Scan for the cell matching the given text and deliver its [x, y] coordinate at center. 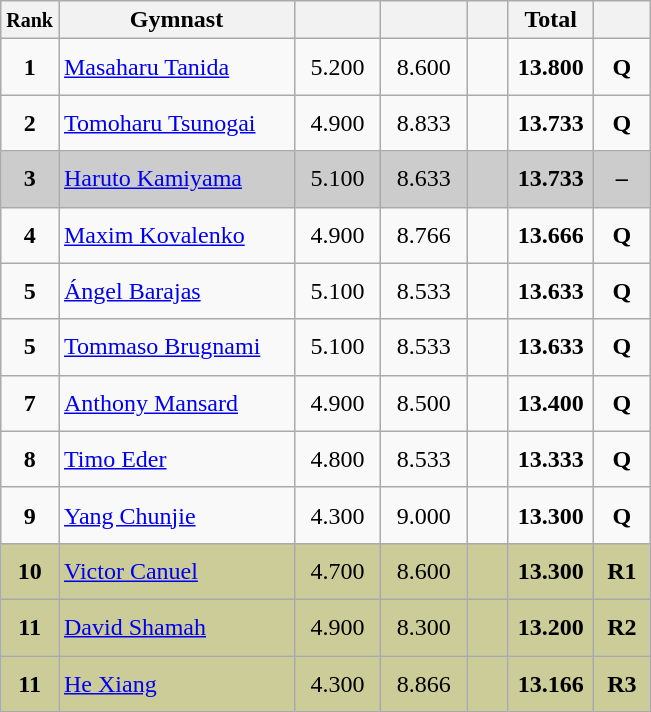
Masaharu Tanida [176, 67]
Gymnast [176, 20]
Tommaso Brugnami [176, 347]
13.666 [551, 235]
4.800 [338, 459]
3 [30, 179]
13.333 [551, 459]
9.000 [424, 515]
8.500 [424, 403]
8.766 [424, 235]
10 [30, 571]
R2 [622, 627]
8.833 [424, 123]
David Shamah [176, 627]
8.633 [424, 179]
Tomoharu Tsunogai [176, 123]
Anthony Mansard [176, 403]
R3 [622, 684]
7 [30, 403]
– [622, 179]
Maxim Kovalenko [176, 235]
Total [551, 20]
Haruto Kamiyama [176, 179]
He Xiang [176, 684]
1 [30, 67]
8.866 [424, 684]
R1 [622, 571]
Ángel Barajas [176, 291]
13.200 [551, 627]
13.400 [551, 403]
8.300 [424, 627]
4 [30, 235]
Timo Eder [176, 459]
5.200 [338, 67]
4.700 [338, 571]
Victor Canuel [176, 571]
13.166 [551, 684]
Rank [30, 20]
9 [30, 515]
Yang Chunjie [176, 515]
8 [30, 459]
2 [30, 123]
13.800 [551, 67]
